Locate the cell with the specified text and output its (X, Y) center coordinate. 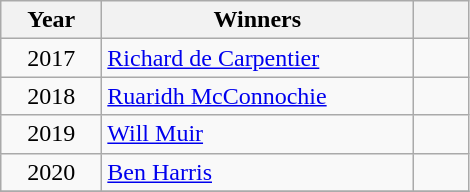
Ruaridh McConnochie (258, 96)
Ben Harris (258, 172)
2018 (52, 96)
Richard de Carpentier (258, 58)
Year (52, 20)
Winners (258, 20)
2020 (52, 172)
2017 (52, 58)
Will Muir (258, 134)
2019 (52, 134)
